Detect which cell encompasses the target text, then output its [X, Y] center coordinate. 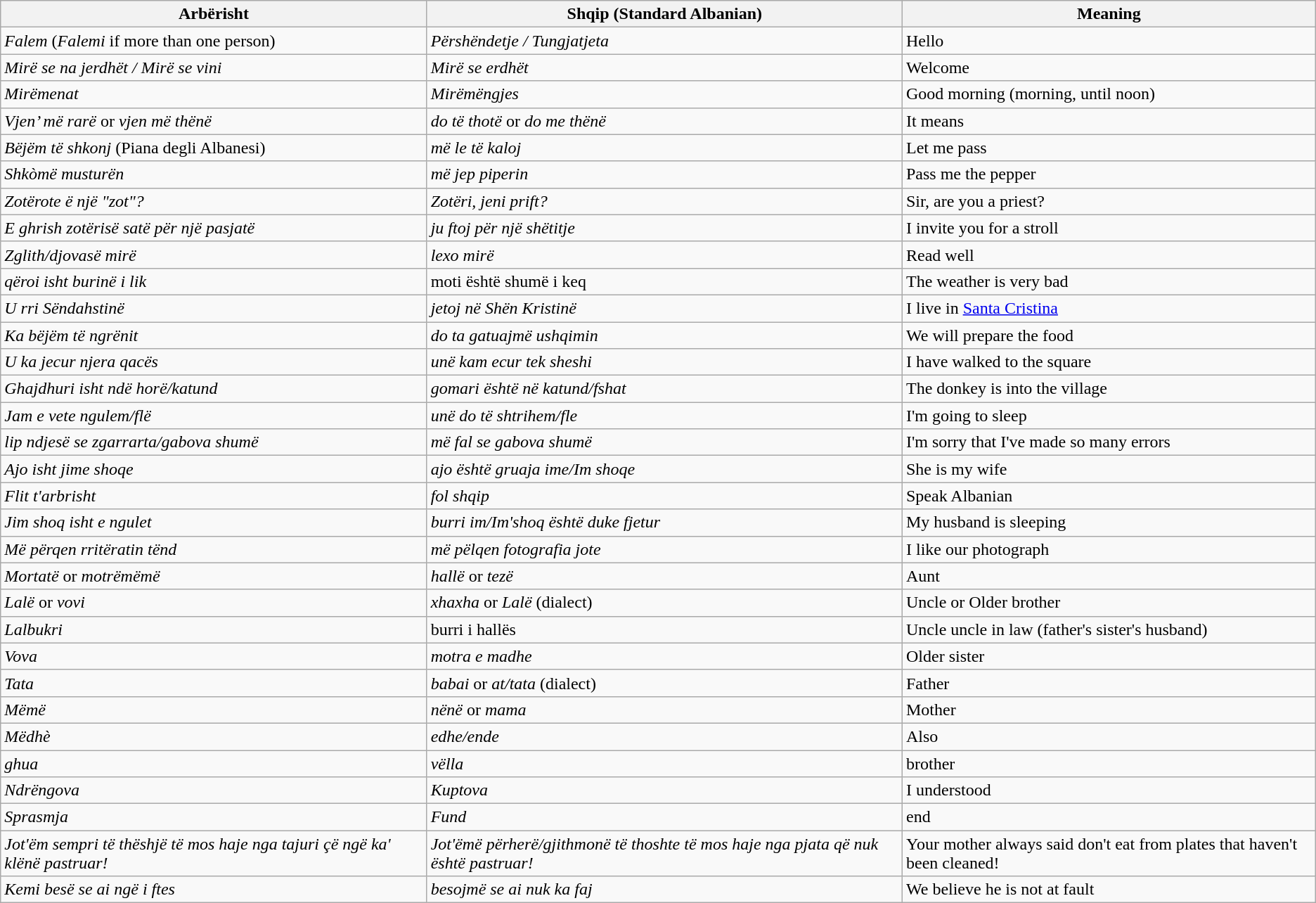
The weather is very bad [1109, 281]
Older sister [1109, 656]
Let me pass [1109, 148]
I invite you for a stroll [1109, 228]
Ghajdhuri isht ndë horë/katund [214, 389]
Falem (Falemi if more than one person) [214, 41]
My husband is sleeping [1109, 523]
Bëjëm të shkonj (Piana degli Albanesi) [214, 148]
Mëdhè [214, 736]
Flit t'arbrisht [214, 496]
Mother [1109, 710]
babai or at/tata (dialect) [664, 683]
Shkòmë musturën [214, 174]
nënë or mama [664, 710]
ju ftoj për një shëtitje [664, 228]
ghua [214, 763]
Your mother always said don't eat from plates that haven't been cleaned! [1109, 854]
Jot'ëmë përherë/gjithmonë të thoshte të mos haje nga pjata që nuk është pastruar! [664, 854]
edhe/ende [664, 736]
Jim shoq isht e ngulet [214, 523]
besojmë se ai nuk ka faj [664, 890]
Vova [214, 656]
Speak Albanian [1109, 496]
hallë or tezë [664, 576]
Mirë se na jerdhët / Mirë se vini [214, 68]
më jep piperin [664, 174]
Tata [214, 683]
moti është shumë i keq [664, 281]
Uncle or Older brother [1109, 603]
Ajo isht jime shoqe [214, 469]
Mirë se erdhët [664, 68]
lexo mirë [664, 255]
Read well [1109, 255]
Kuptova [664, 790]
Mirëmenat [214, 94]
fol shqip [664, 496]
Good morning (morning, until noon) [1109, 94]
Kemi besë se ai ngë i ftes [214, 890]
Aunt [1109, 576]
ajo është gruaja ime/Im shoqe [664, 469]
Përshëndetje / Tungjatjeta [664, 41]
U ka jecur njera qacës [214, 362]
qëroi isht burinë i lik [214, 281]
më fal se gabova shumë [664, 442]
Lalbukri [214, 629]
Welcome [1109, 68]
do të thotë or do me thënë [664, 121]
Jam e vete ngulem/flë [214, 416]
Arbërisht [214, 14]
Zglith/djovasë mirë [214, 255]
I'm going to sleep [1109, 416]
I understood [1109, 790]
Sir, are you a priest? [1109, 201]
Vjen’ më rarë or vjen më thënë [214, 121]
We believe he is not at fault [1109, 890]
Ka bëjëm të ngrënit [214, 335]
Sprasmja [214, 817]
Fund [664, 817]
Meaning [1109, 14]
brother [1109, 763]
unë do të shtrihem/fle [664, 416]
unë kam ecur tek sheshi [664, 362]
I live in Santa Cristina [1109, 308]
Jot'ëm sempri të thëshjë të mos haje nga tajuri çë ngë ka' klënë pastruar! [214, 854]
Shqip (Standard Albanian) [664, 14]
E ghrish zotërisë satë për një pasjatë [214, 228]
end [1109, 817]
Lalë or vovi [214, 603]
Ndrëngova [214, 790]
burri i hallës [664, 629]
burri im/Im'shoq është duke fjetur [664, 523]
Mirëmëngjes [664, 94]
I'm sorry that I've made so many errors [1109, 442]
I have walked to the square [1109, 362]
Hello [1109, 41]
Father [1109, 683]
U rri Sëndahstinë [214, 308]
jetoj në Shën Kristinë [664, 308]
më pëlqen fotografia jote [664, 549]
We will prepare the food [1109, 335]
lip ndjesë se zgarrarta/gabova shumë [214, 442]
Also [1109, 736]
Uncle uncle in law (father's sister's husband) [1109, 629]
I like our photograph [1109, 549]
She is my wife [1109, 469]
Zotërote ë një "zot"? [214, 201]
Zotëri, jeni prift? [664, 201]
Pass me the pepper [1109, 174]
gomari është në katund/fshat [664, 389]
The donkey is into the village [1109, 389]
më le të kaloj [664, 148]
Më përqen rritëratin tënd [214, 549]
xhaxha or Lalë (dialect) [664, 603]
Mortatë or motrëmëmë [214, 576]
motra e madhe [664, 656]
It means [1109, 121]
vëlla [664, 763]
do ta gatuajmë ushqimin [664, 335]
Mëmë [214, 710]
